Capture the cell that displays the provided text and extract its (x, y) central coordinate. 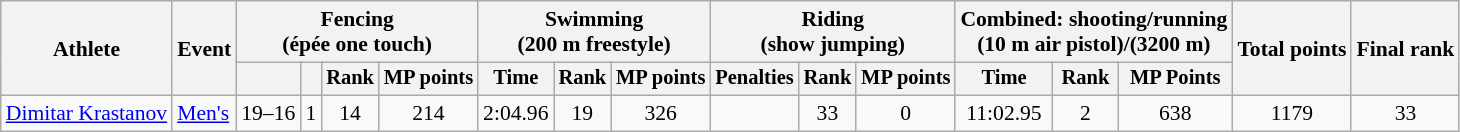
1179 (1292, 114)
2 (1086, 114)
Total points (1292, 48)
MP Points (1175, 79)
0 (906, 114)
Event (204, 48)
19 (583, 114)
11:02.95 (1004, 114)
Penalties (754, 79)
638 (1175, 114)
Riding(show jumping) (832, 32)
214 (428, 114)
Athlete (86, 48)
19–16 (268, 114)
Combined: shooting/running(10 m air pistol)/(3200 m) (1094, 32)
Fencing(épée one touch) (357, 32)
1 (310, 114)
2:04.96 (516, 114)
Final rank (1405, 48)
326 (660, 114)
Men's (204, 114)
14 (350, 114)
Swimming(200 m freestyle) (594, 32)
Dimitar Krastanov (86, 114)
